For the text-containing cell, return its midpoint in (X, Y) coordinate format. 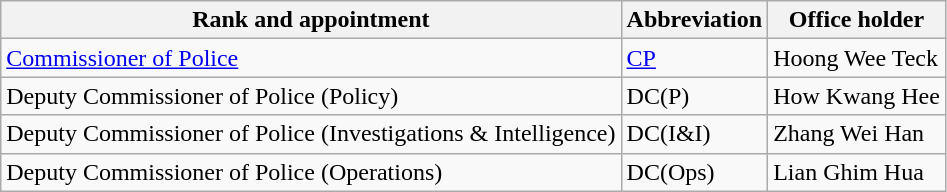
DC(I&I) (694, 134)
Zhang Wei Han (857, 134)
How Kwang Hee (857, 96)
Lian Ghim Hua (857, 172)
DC(Ops) (694, 172)
Deputy Commissioner of Police (Operations) (311, 172)
Rank and appointment (311, 20)
Deputy Commissioner of Police (Investigations & Intelligence) (311, 134)
DC(P) (694, 96)
CP (694, 58)
Hoong Wee Teck (857, 58)
Abbreviation (694, 20)
Commissioner of Police (311, 58)
Deputy Commissioner of Police (Policy) (311, 96)
Office holder (857, 20)
